Search for the cell housing the specified text and yield its [x, y] center coordinate. 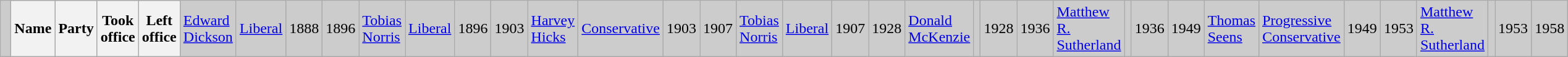
Conservative [621, 29]
Took office [117, 29]
Name [33, 29]
Progressive Conservative [1302, 29]
1888 [304, 29]
Edward Dickson [208, 29]
1958 [1549, 29]
Harvey Hicks [553, 29]
Donald McKenzie [939, 29]
Thomas Seens [1231, 29]
Party [76, 29]
Left office [159, 29]
